For the text-containing cell, return its midpoint in (x, y) coordinate format. 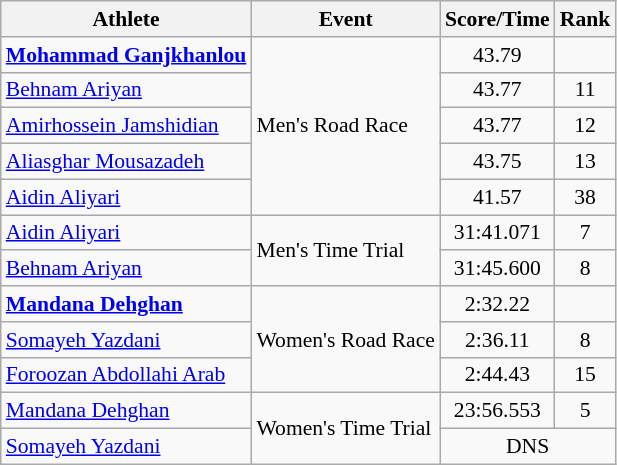
7 (586, 233)
Foroozan Abdollahi Arab (126, 375)
Athlete (126, 19)
Event (346, 19)
DNS (528, 447)
11 (586, 90)
Aliasghar Mousazadeh (126, 162)
Men's Road Race (346, 126)
2:36.11 (498, 340)
Mohammad Ganjkhanlou (126, 55)
23:56.553 (498, 411)
15 (586, 375)
Men's Time Trial (346, 250)
41.57 (498, 197)
31:45.600 (498, 269)
Score/Time (498, 19)
5 (586, 411)
43.79 (498, 55)
43.75 (498, 162)
Amirhossein Jamshidian (126, 126)
2:32.22 (498, 304)
Women's Time Trial (346, 428)
13 (586, 162)
12 (586, 126)
2:44.43 (498, 375)
31:41.071 (498, 233)
Rank (586, 19)
38 (586, 197)
Women's Road Race (346, 340)
